From the cell containing the given text, extract its center point as (X, Y) coordinate. 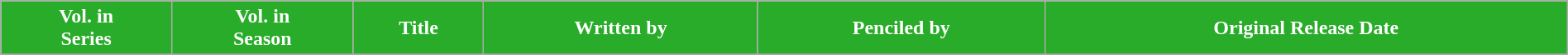
Title (418, 28)
Penciled by (901, 28)
Original Release Date (1306, 28)
Vol. inSeason (262, 28)
Vol. inSeries (86, 28)
Written by (620, 28)
